Scan for the cell matching the given text and deliver its [x, y] coordinate at center. 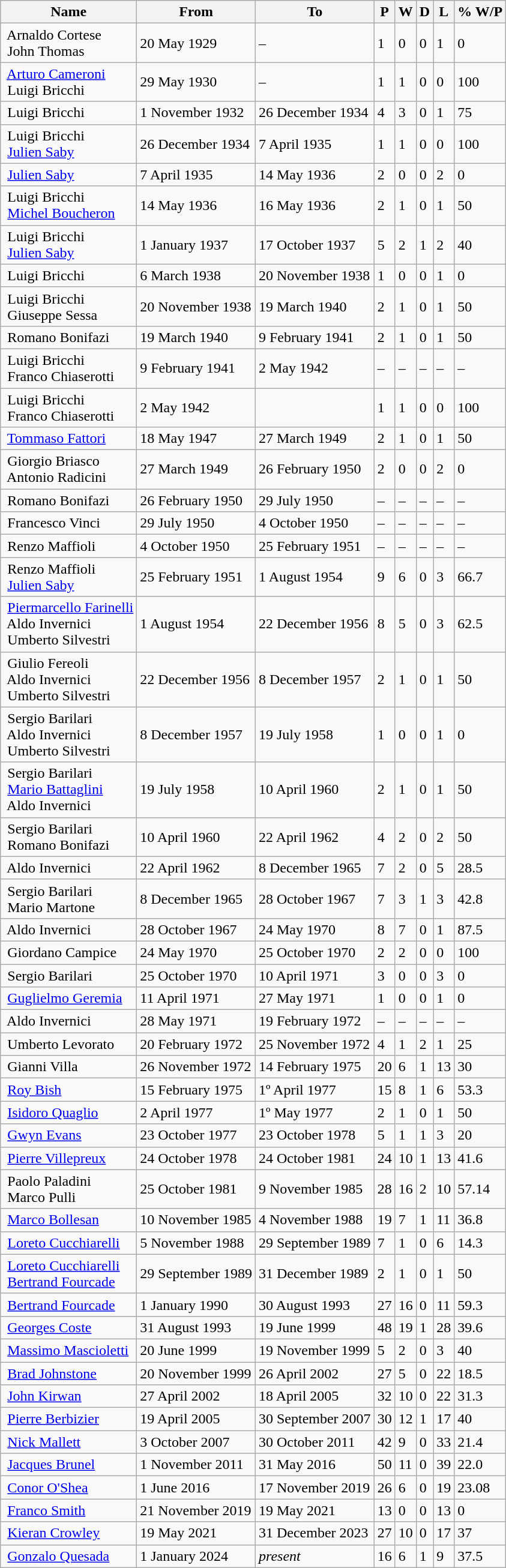
Julien Saby [68, 175]
% W/P [480, 12]
1 January 1937 [196, 245]
26 November 1972 [196, 1067]
17 November 2019 [315, 1488]
10 November 1985 [196, 1220]
32 [384, 1396]
39 [444, 1465]
1 November 1932 [196, 113]
25 October 1981 [196, 1189]
Franco Smith [68, 1510]
11 April 1971 [196, 999]
30 October 2011 [315, 1442]
26 [384, 1488]
25 November 1972 [315, 1044]
Umberto Levorato [68, 1044]
27 May 1971 [315, 999]
21 November 2019 [196, 1510]
15 February 1975 [196, 1090]
L [444, 12]
2 April 1977 [196, 1113]
59.3 [480, 1305]
53.3 [480, 1090]
Sergio Barilari Aldo Invernici Umberto Silvestri [68, 734]
Giordano Campice [68, 952]
Brad Johnstone [68, 1374]
19 November 1999 [315, 1350]
From [196, 12]
31 December 2023 [315, 1533]
Tommaso Fattori [68, 439]
Loreto Cucchiarelli Bertrand Fourcade [68, 1273]
Pierre Berbizier [68, 1419]
D [424, 12]
5 November 1988 [196, 1243]
87.5 [480, 930]
23 October 1978 [315, 1135]
24 October 1978 [196, 1158]
present [315, 1556]
10 April 1971 [315, 975]
21.4 [480, 1442]
14 February 1975 [315, 1067]
Sergio Barilari Mario Battaglini Aldo Invernici [68, 790]
Renzo Maffioli [68, 546]
Giorgio Briasco Antonio Radicini [68, 469]
14.3 [480, 1243]
Roy Bish [68, 1090]
Luigi Bricchi Michel Boucheron [68, 205]
9 November 1985 [315, 1189]
28 May 1971 [196, 1021]
Francesco Vinci [68, 523]
22.0 [480, 1465]
41.6 [480, 1158]
30 August 1993 [315, 1305]
42.8 [480, 899]
31 May 2016 [315, 1465]
17 October 1937 [315, 245]
20 June 1999 [196, 1350]
Bertrand Fourcade [68, 1305]
33 [444, 1442]
66.7 [480, 577]
18 May 1947 [196, 439]
Piermarcello Farinelli Aldo Invernici Umberto Silvestri [68, 624]
Luigi Bricchi Giuseppe Sessa [68, 306]
48 [384, 1327]
25 [480, 1044]
20 February 1972 [196, 1044]
26 April 2002 [315, 1374]
Renzo Maffioli Julien Saby [68, 577]
31 August 1993 [196, 1327]
6 March 1938 [196, 275]
P [384, 12]
Gianni Villa [68, 1067]
Paolo Paladini Marco Pulli [68, 1189]
18 April 2005 [315, 1396]
23.08 [480, 1488]
Conor O'Shea [68, 1488]
12 [406, 1419]
Kieran Crowley [68, 1533]
Gonzalo Quesada [68, 1556]
18.5 [480, 1374]
W [406, 12]
Jacques Brunel [68, 1465]
Georges Coste [68, 1327]
24 [384, 1158]
Arturo Cameroni Luigi Bricchi [68, 82]
Pierre Villepreux [68, 1158]
57.14 [480, 1189]
30 September 2007 [315, 1419]
37 [480, 1533]
1 January 2024 [196, 1556]
John Kirwan [68, 1396]
Arnaldo Cortese John Thomas [68, 43]
31.3 [480, 1396]
24 October 1981 [315, 1158]
16 May 1936 [315, 205]
Sergio Barilari Romano Bonifazi [68, 837]
To [315, 12]
62.5 [480, 624]
1 January 1990 [196, 1305]
36.8 [480, 1220]
20 November 1999 [196, 1374]
1º April 1977 [315, 1090]
Loreto Cucchiarelli [68, 1243]
Isidoro Quaglio [68, 1113]
1 November 2011 [196, 1465]
Giulio Fereoli Aldo Invernici Umberto Silvestri [68, 679]
Sergio Barilari [68, 975]
19 June 1999 [315, 1327]
15 [384, 1090]
19 February 1972 [315, 1021]
31 December 1989 [315, 1273]
20 May 1929 [196, 43]
75 [480, 113]
39.6 [480, 1327]
Nick Mallett [68, 1442]
28.5 [480, 868]
1º May 1977 [315, 1113]
Massimo Mascioletti [68, 1350]
23 October 1977 [196, 1135]
Guglielmo Geremia [68, 999]
1 June 2016 [196, 1488]
Sergio Barilari Mario Martone [68, 899]
3 October 2007 [196, 1442]
29 May 1930 [196, 82]
Gwyn Evans [68, 1135]
Marco Bollesan [68, 1220]
27 April 2002 [196, 1396]
Name [68, 12]
37.5 [480, 1556]
4 November 1988 [315, 1220]
42 [384, 1442]
19 April 2005 [196, 1419]
